Extract the [x, y] coordinate from the center of the cell holding the provided text.  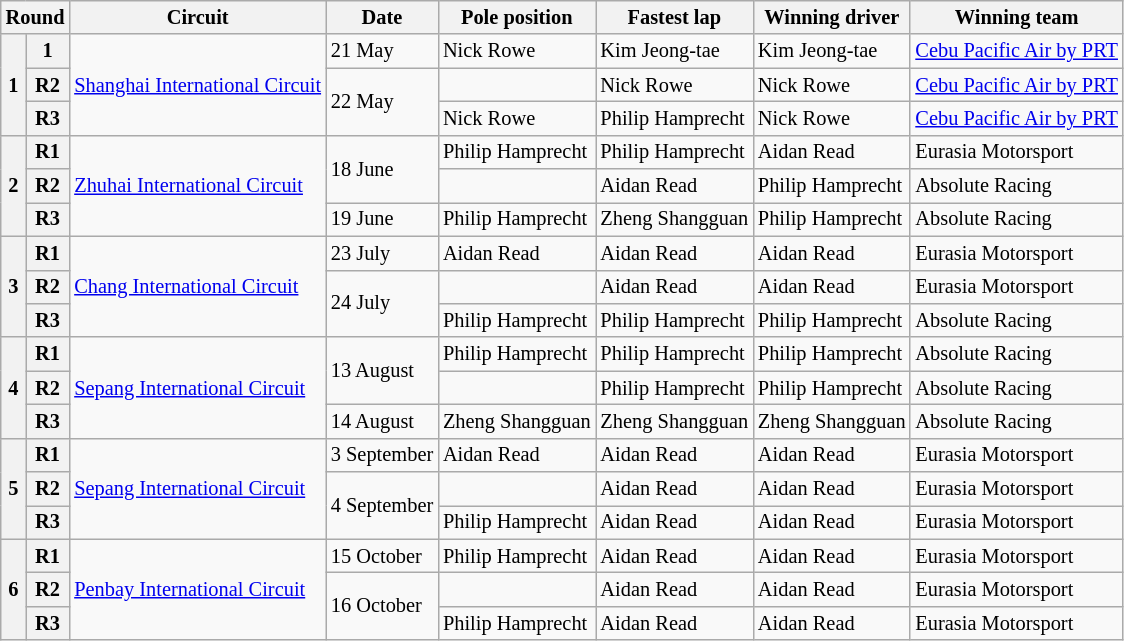
Round [36, 17]
Pole position [516, 17]
18 June [382, 168]
Zhuhai International Circuit [198, 186]
Shanghai International Circuit [198, 84]
23 July [382, 253]
4 September [382, 506]
Date [382, 17]
5 [14, 488]
3 [14, 286]
Penbay International Circuit [198, 590]
Circuit [198, 17]
19 June [382, 219]
Winning driver [832, 17]
Winning team [1016, 17]
3 September [382, 455]
15 October [382, 556]
4 [14, 388]
Chang International Circuit [198, 286]
2 [14, 186]
Fastest lap [674, 17]
14 August [382, 421]
6 [14, 590]
21 May [382, 51]
24 July [382, 304]
13 August [382, 370]
22 May [382, 102]
16 October [382, 606]
